Scan for the cell matching the given text and deliver its (x, y) coordinate at center. 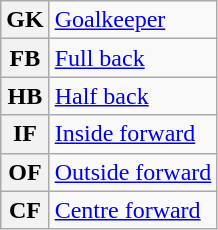
CF (25, 210)
GK (25, 20)
Outside forward (133, 172)
OF (25, 172)
FB (25, 58)
IF (25, 134)
Inside forward (133, 134)
Full back (133, 58)
Goalkeeper (133, 20)
Half back (133, 96)
HB (25, 96)
Centre forward (133, 210)
